From the cell containing the given text, extract its center point as (x, y) coordinate. 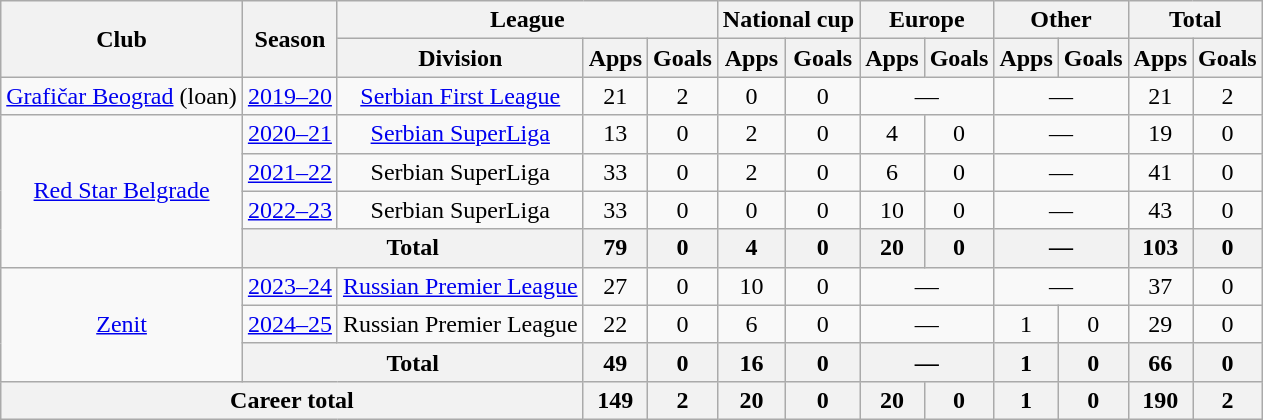
2023–24 (290, 286)
Serbian First League (460, 96)
16 (751, 362)
43 (1160, 210)
79 (615, 248)
22 (615, 324)
Season (290, 39)
29 (1160, 324)
66 (1160, 362)
37 (1160, 286)
Career total (292, 400)
27 (615, 286)
2022–23 (290, 210)
2021–22 (290, 172)
2019–20 (290, 96)
190 (1160, 400)
Grafičar Beograd (loan) (122, 96)
2020–21 (290, 134)
149 (615, 400)
103 (1160, 248)
41 (1160, 172)
Other (1061, 20)
49 (615, 362)
13 (615, 134)
League (527, 20)
2024–25 (290, 324)
National cup (788, 20)
Division (460, 58)
Zenit (122, 324)
Club (122, 39)
Europe (927, 20)
19 (1160, 134)
Red Star Belgrade (122, 191)
